Return the (x, y) coordinate for the center point of the cell that contains the specified text.  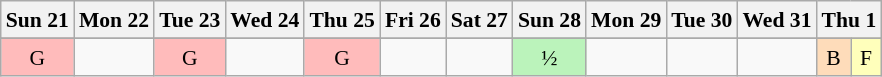
Wed 24 (264, 20)
Tue 23 (190, 20)
Thu 25 (342, 20)
Thu 1 (850, 20)
Tue 30 (702, 20)
F (866, 56)
Mon 29 (626, 20)
Fri 26 (413, 20)
Mon 22 (114, 20)
B (834, 56)
Sat 27 (480, 20)
Sun 21 (38, 20)
½ (550, 56)
Wed 31 (776, 20)
Sun 28 (550, 20)
